Locate the cell with the specified text and output its [x, y] center coordinate. 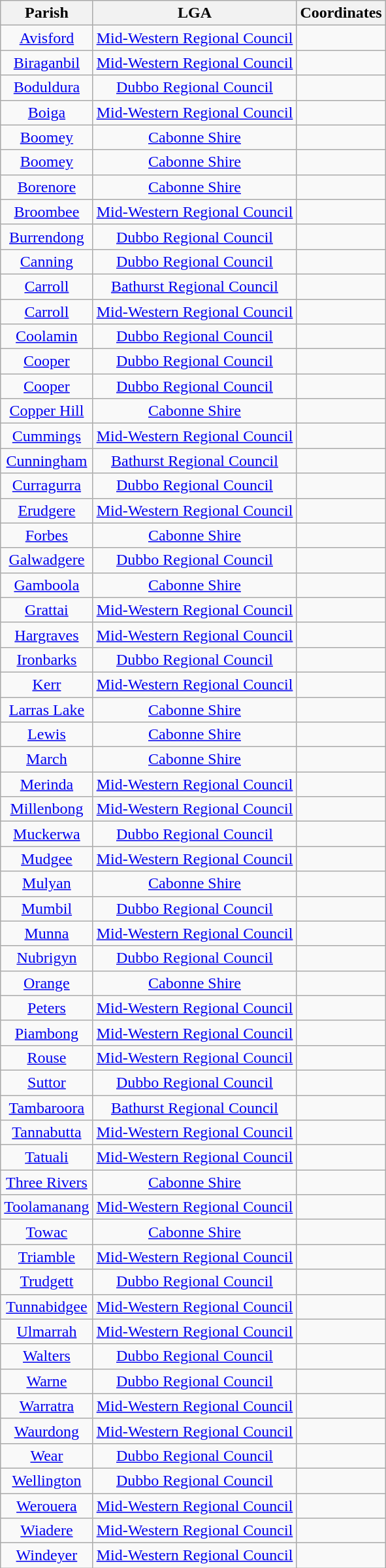
Werouera [47, 1505]
Walters [47, 1356]
Avisford [47, 38]
Three Rivers [47, 1182]
Borenore [47, 187]
Copper Hill [47, 411]
Boduldura [47, 88]
March [47, 759]
Coordinates [341, 13]
Rouse [47, 1058]
Galwadgere [47, 560]
Grattai [47, 610]
Toolamanang [47, 1207]
Canning [47, 261]
Lewis [47, 735]
Nubrigyn [47, 958]
Millenbong [47, 809]
Coolamin [47, 337]
Tambaroora [47, 1108]
Forbes [47, 535]
Tannabutta [47, 1133]
Orange [47, 983]
Burrendong [47, 237]
Gamboola [47, 585]
Peters [47, 1008]
Mulyan [47, 884]
Towac [47, 1232]
LGA [195, 13]
Hargraves [47, 635]
Mumbil [47, 909]
Ulmarrah [47, 1331]
Boiga [47, 112]
Warne [47, 1381]
Ironbarks [47, 659]
Tatuali [47, 1158]
Parish [47, 13]
Merinda [47, 784]
Munna [47, 933]
Wiadere [47, 1531]
Cunningham [47, 461]
Biraganbil [47, 63]
Larras Lake [47, 709]
Windeyer [47, 1556]
Erudgere [47, 510]
Waurdong [47, 1431]
Suttor [47, 1082]
Broombee [47, 212]
Tunnabidgee [47, 1307]
Mudgee [47, 859]
Wear [47, 1456]
Triamble [47, 1257]
Warratra [47, 1406]
Curragurra [47, 486]
Wellington [47, 1480]
Piambong [47, 1033]
Trudgett [47, 1282]
Kerr [47, 684]
Cummings [47, 436]
Muckerwa [47, 834]
